Capture the cell that displays the provided text and extract its (x, y) central coordinate. 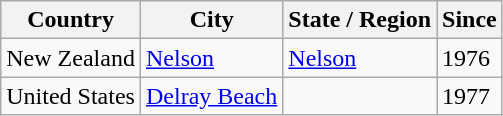
New Zealand (71, 58)
1977 (470, 96)
Since (470, 20)
State / Region (360, 20)
Delray Beach (211, 96)
United States (71, 96)
Country (71, 20)
1976 (470, 58)
City (211, 20)
